For the text-containing cell, return its midpoint in [x, y] coordinate format. 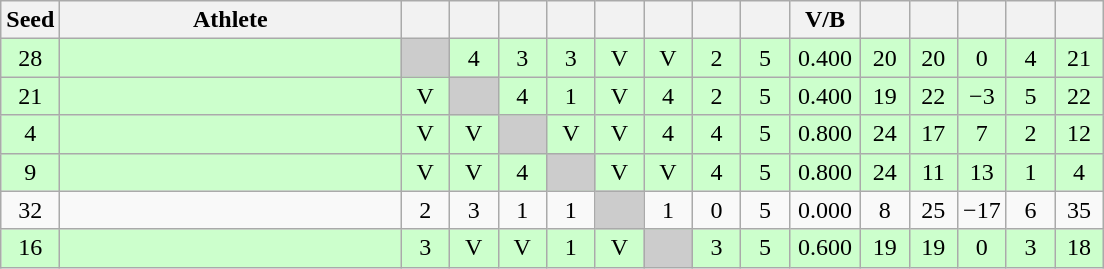
25 [934, 210]
18 [1080, 248]
−17 [982, 210]
35 [1080, 210]
Athlete [230, 20]
12 [1080, 134]
Seed [30, 20]
17 [934, 134]
9 [30, 172]
6 [1030, 210]
V/B [824, 20]
0.000 [824, 210]
16 [30, 248]
7 [982, 134]
−3 [982, 96]
13 [982, 172]
32 [30, 210]
8 [884, 210]
0.600 [824, 248]
28 [30, 58]
11 [934, 172]
